Return [x, y] of the center of cell containing provided text 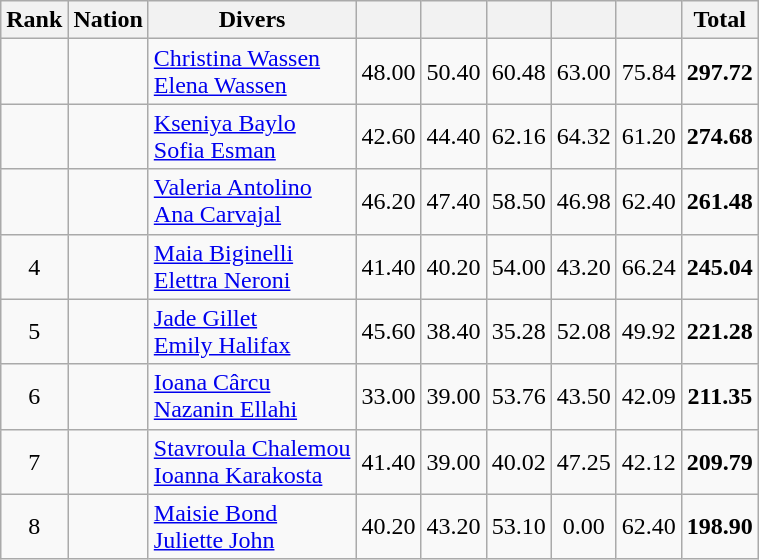
297.72 [720, 72]
209.79 [720, 462]
48.00 [388, 72]
7 [34, 462]
4 [34, 266]
46.98 [584, 202]
35.28 [518, 332]
274.68 [720, 136]
Stavroula ChalemouIoanna Karakosta [252, 462]
Kseniya BayloSofia Esman [252, 136]
221.28 [720, 332]
52.08 [584, 332]
0.00 [584, 526]
53.76 [518, 396]
Nation [108, 20]
64.32 [584, 136]
60.48 [518, 72]
42.09 [648, 396]
49.92 [648, 332]
Valeria AntolinoAna Carvajal [252, 202]
211.35 [720, 396]
40.02 [518, 462]
5 [34, 332]
33.00 [388, 396]
8 [34, 526]
44.40 [454, 136]
Jade GilletEmily Halifax [252, 332]
42.60 [388, 136]
54.00 [518, 266]
245.04 [720, 266]
Maisie BondJuliette John [252, 526]
38.40 [454, 332]
66.24 [648, 266]
61.20 [648, 136]
Total [720, 20]
42.12 [648, 462]
58.50 [518, 202]
Maia BiginelliElettra Neroni [252, 266]
Christina WassenElena Wassen [252, 72]
53.10 [518, 526]
43.50 [584, 396]
50.40 [454, 72]
45.60 [388, 332]
75.84 [648, 72]
47.25 [584, 462]
47.40 [454, 202]
6 [34, 396]
Divers [252, 20]
63.00 [584, 72]
261.48 [720, 202]
198.90 [720, 526]
62.16 [518, 136]
Ioana CârcuNazanin Ellahi [252, 396]
Rank [34, 20]
46.20 [388, 202]
